Capture the cell that displays the provided text and extract its (X, Y) central coordinate. 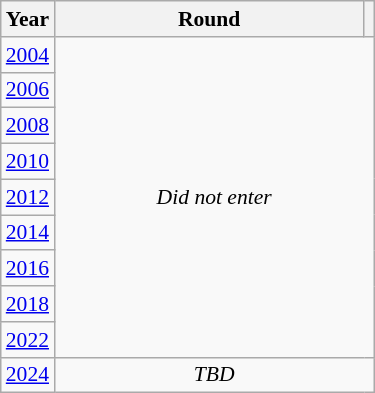
2024 (28, 375)
TBD (214, 375)
2012 (28, 197)
Did not enter (214, 198)
2016 (28, 269)
2014 (28, 233)
2006 (28, 90)
2008 (28, 126)
2018 (28, 304)
2010 (28, 162)
Year (28, 19)
2022 (28, 340)
Round (209, 19)
2004 (28, 55)
